Capture the cell that displays the provided text and extract its [x, y] central coordinate. 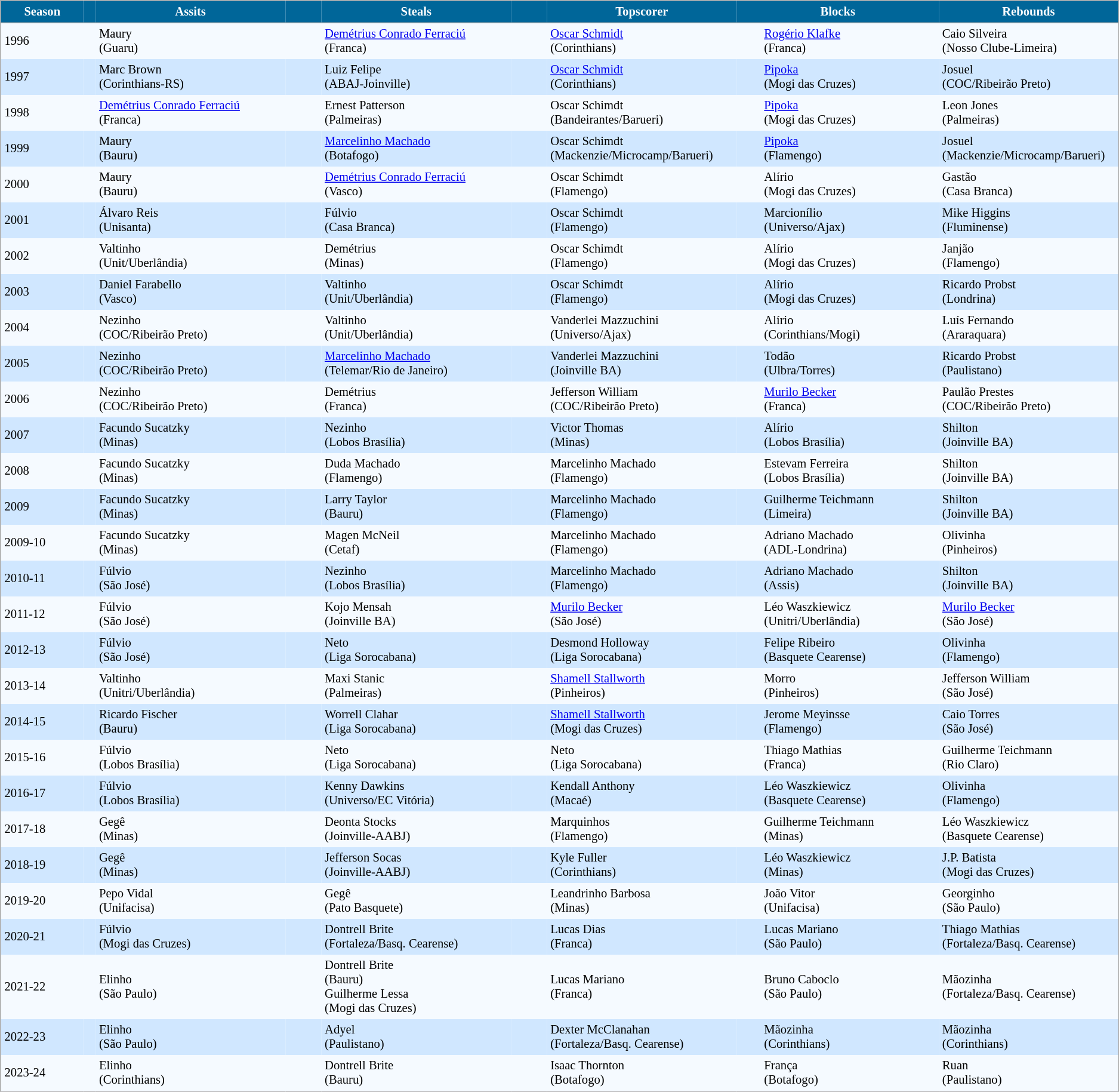
2018-19 [42, 865]
Duda Machado(Flamengo) [416, 471]
Kojo Mensah(Joinville BA) [416, 614]
Demétrius(Franca) [416, 399]
Magen McNeil(Cetaf) [416, 543]
Dontrell Brite(Bauru) [416, 1073]
Worrell Clahar(Liga Sorocabana) [416, 722]
Luís Fernando(Araraquara) [1029, 328]
2001 [42, 220]
2004 [42, 328]
2007 [42, 435]
1999 [42, 149]
Elinho(Corinthians) [190, 1073]
Marcelinho Machado(Botafogo) [416, 149]
Isaac Thornton(Botafogo) [642, 1073]
Léo Waszkiewicz(Unitri/Uberlândia) [838, 614]
Marquinhos(Flamengo) [642, 829]
Marc Brown(Corinthians-RS) [190, 77]
Adriano Machado(Assis) [838, 579]
1996 [42, 41]
Dontrell Brite(Fortaleza/Basq. Cearense) [416, 937]
Larry Taylor(Bauru) [416, 507]
2008 [42, 471]
Leandrinho Barbosa(Minas) [642, 901]
Oscar Schimdt(Bandeirantes/Barueri) [642, 113]
2022-23 [42, 1037]
2010-11 [42, 579]
Valtinho(Unitri/Uberlândia) [190, 686]
2006 [42, 399]
Ricardo Fischer(Bauru) [190, 722]
2012-13 [42, 650]
Alírio(Corinthians/Mogi) [838, 328]
Caio Silveira(Nosso Clube-Limeira) [1029, 41]
Jefferson Socas(Joinville-AABJ) [416, 865]
Jefferson William(COC/Ribeirão Preto) [642, 399]
Janjão(Flamengo) [1029, 256]
Gastão(Casa Branca) [1029, 184]
Felipe Ribeiro(Basquete Cearense) [838, 650]
Lucas Dias(Franca) [642, 937]
2016-17 [42, 793]
Guilherme Teichmann(Minas) [838, 829]
Lucas Mariano(São Paulo) [838, 937]
2005 [42, 364]
Ricardo Probst(Paulistano) [1029, 364]
Victor Thomas(Minas) [642, 435]
2015-16 [42, 758]
Blocks [838, 12]
2019-20 [42, 901]
2002 [42, 256]
2020-21 [42, 937]
Estevam Ferreira(Lobos Brasília) [838, 471]
Maury(Guaru) [190, 41]
Pipoka(Flamengo) [838, 149]
Caio Torres(São José) [1029, 722]
Season [42, 12]
Vanderlei Mazzuchini(Universo/Ajax) [642, 328]
Ricardo Probst(Londrina) [1029, 292]
Josuel(COC/Ribeirão Preto) [1029, 77]
Mike Higgins(Fluminense) [1029, 220]
Assits [190, 12]
Rogério Klafke(Franca) [838, 41]
Thiago Mathias(Fortaleza/Basq. Cearense) [1029, 937]
Adriano Machado(ADL-Londrina) [838, 543]
Pepo Vidal(Unifacisa) [190, 901]
Kenny Dawkins(Universo/EC Vitória) [416, 793]
Vanderlei Mazzuchini(Joinville BA) [642, 364]
Olivinha(Pinheiros) [1029, 543]
Thiago Mathias(Franca) [838, 758]
Josuel(Mackenzie/Microcamp/Barueri) [1029, 149]
Léo Waszkiewicz(Minas) [838, 865]
2009-10 [42, 543]
Murilo Becker(Franca) [838, 399]
Paulão Prestes(COC/Ribeirão Preto) [1029, 399]
Guilherme Teichmann(Rio Claro) [1029, 758]
Bruno Caboclo(São Paulo) [838, 987]
Demétrius(Minas) [416, 256]
Fúlvio(Mogi das Cruzes) [190, 937]
2000 [42, 184]
Fúlvio(Casa Branca) [416, 220]
Ernest Patterson(Palmeiras) [416, 113]
Jerome Meyinsse(Flamengo) [838, 722]
Shamell Stallworth(Pinheiros) [642, 686]
Shamell Stallworth(Mogi das Cruzes) [642, 722]
2021-22 [42, 987]
Dontrell Brite(Bauru) Guilherme Lessa(Mogi das Cruzes) [416, 987]
Oscar Schimdt(Mackenzie/Microcamp/Barueri) [642, 149]
Álvaro Reis(Unisanta) [190, 220]
Deonta Stocks(Joinville-AABJ) [416, 829]
Kendall Anthony(Macaé) [642, 793]
1998 [42, 113]
Adyel(Paulistano) [416, 1037]
Lucas Mariano(Franca) [642, 987]
Todão(Ulbra/Torres) [838, 364]
Guilherme Teichmann(Limeira) [838, 507]
Marcionílio(Universo/Ajax) [838, 220]
França(Botafogo) [838, 1073]
2009 [42, 507]
Rebounds [1029, 12]
Steals [416, 12]
2011-12 [42, 614]
Topscorer [642, 12]
Daniel Farabello(Vasco) [190, 292]
Desmond Holloway(Liga Sorocabana) [642, 650]
1997 [42, 77]
J.P. Batista(Mogi das Cruzes) [1029, 865]
Ruan(Paulistano) [1029, 1073]
João Vitor(Unifacisa) [838, 901]
Georginho(São Paulo) [1029, 901]
Maxi Stanic(Palmeiras) [416, 686]
Demétrius Conrado Ferraciú(Vasco) [416, 184]
2017-18 [42, 829]
Jefferson William(São José) [1029, 686]
Morro(Pinheiros) [838, 686]
2003 [42, 292]
Mãozinha(Fortaleza/Basq. Cearense) [1029, 987]
2023-24 [42, 1073]
2013-14 [42, 686]
Dexter McClanahan(Fortaleza/Basq. Cearense) [642, 1037]
Marcelinho Machado(Telemar/Rio de Janeiro) [416, 364]
Alírio(Lobos Brasília) [838, 435]
Luiz Felipe(ABAJ-Joinville) [416, 77]
2014-15 [42, 722]
Kyle Fuller(Corinthians) [642, 865]
Leon Jones(Palmeiras) [1029, 113]
Gegê(Pato Basquete) [416, 901]
